From the cell containing the given text, extract its center point as (x, y) coordinate. 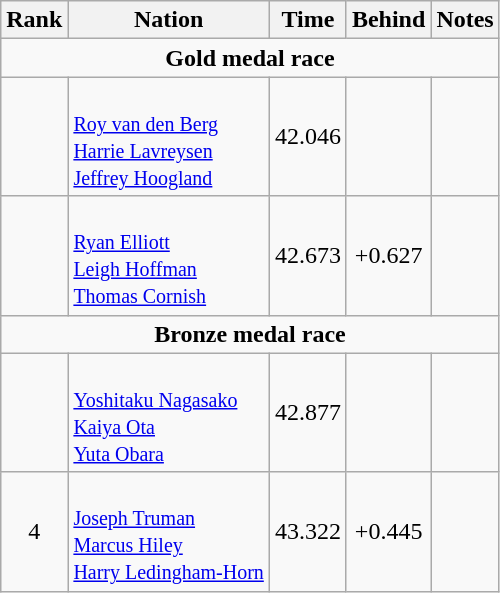
Ryan ElliottLeigh HoffmanThomas Cornish (168, 256)
Roy van den BergHarrie LavreysenJeffrey Hoogland (168, 136)
42.877 (308, 412)
Rank (34, 20)
42.673 (308, 256)
42.046 (308, 136)
Behind (388, 20)
Joseph TrumanMarcus HileyHarry Ledingham-Horn (168, 532)
4 (34, 532)
+0.627 (388, 256)
+0.445 (388, 532)
Time (308, 20)
Bronze medal race (250, 334)
Yoshitaku NagasakoKaiya OtaYuta Obara (168, 412)
Nation (168, 20)
Gold medal race (250, 58)
43.322 (308, 532)
Notes (465, 20)
